Detect which cell encompasses the target text, then output its (x, y) center coordinate. 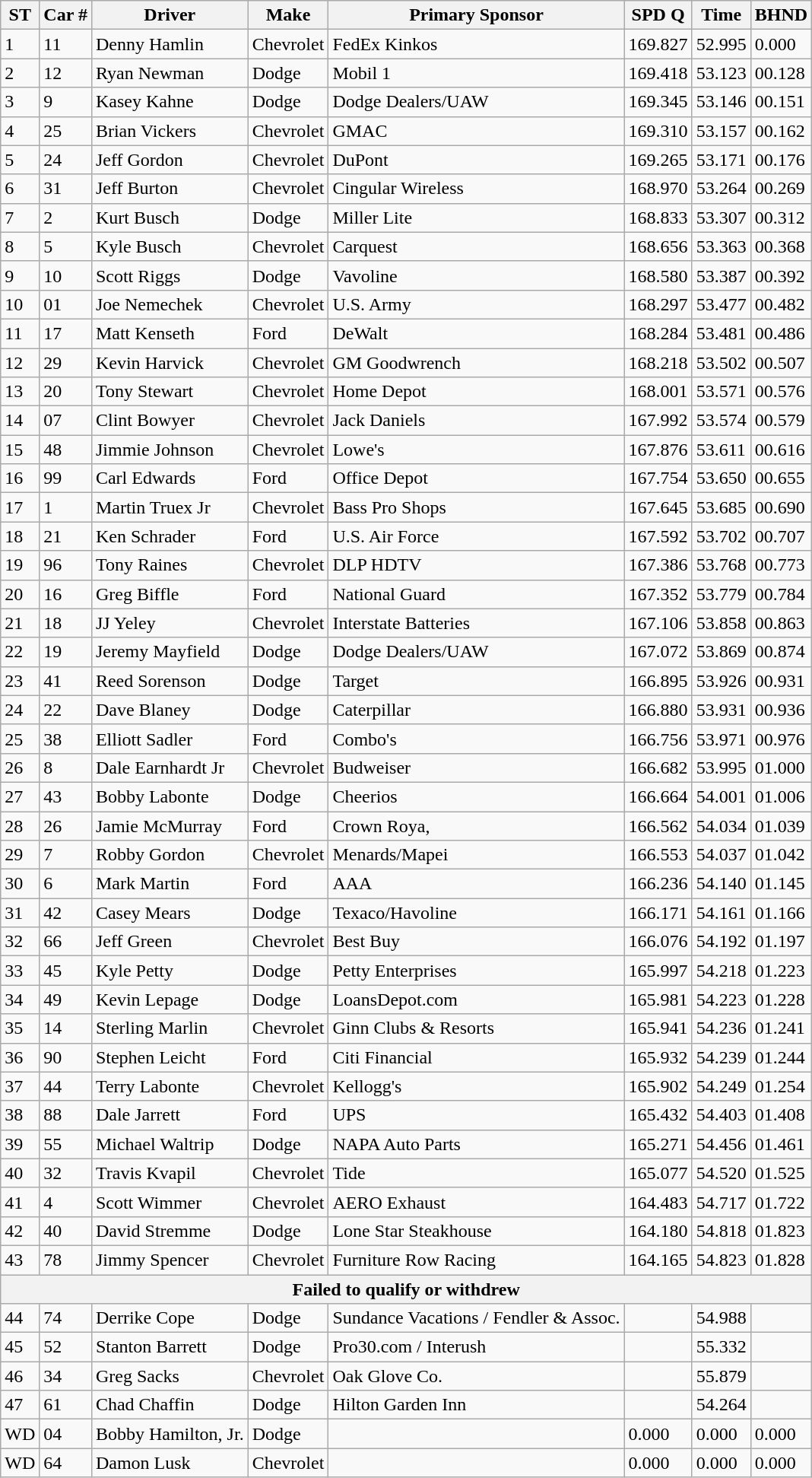
01 (65, 304)
Kevin Harvick (170, 363)
Derrike Cope (170, 1318)
00.784 (781, 594)
Matt Kenseth (170, 333)
53.869 (721, 652)
01.006 (781, 796)
165.932 (658, 1057)
Vavoline (476, 275)
01.039 (781, 825)
46 (20, 1376)
64 (65, 1463)
15 (20, 450)
53.157 (721, 131)
53.307 (721, 218)
53.702 (721, 536)
54.823 (721, 1260)
Bobby Hamilton, Jr. (170, 1434)
Budweiser (476, 768)
61 (65, 1405)
Car # (65, 15)
30 (20, 884)
53.768 (721, 565)
164.483 (658, 1202)
00.368 (781, 246)
Failed to qualify or withdrew (406, 1289)
01.241 (781, 1028)
Kasey Kahne (170, 102)
Home Depot (476, 392)
23 (20, 681)
Brian Vickers (170, 131)
53.971 (721, 739)
53.146 (721, 102)
166.664 (658, 796)
00.507 (781, 363)
Clint Bowyer (170, 421)
53.123 (721, 73)
01.042 (781, 855)
Best Buy (476, 942)
Bobby Labonte (170, 796)
Jack Daniels (476, 421)
Scott Riggs (170, 275)
3 (20, 102)
164.165 (658, 1260)
Crown Roya, (476, 825)
00.931 (781, 681)
ST (20, 15)
David Stremme (170, 1231)
Elliott Sadler (170, 739)
00.579 (781, 421)
Miller Lite (476, 218)
U.S. Air Force (476, 536)
01.244 (781, 1057)
165.077 (658, 1173)
00.976 (781, 739)
167.072 (658, 652)
166.076 (658, 942)
Mark Martin (170, 884)
167.645 (658, 507)
01.525 (781, 1173)
35 (20, 1028)
Dave Blaney (170, 710)
Jeff Green (170, 942)
00.707 (781, 536)
54.403 (721, 1115)
00.312 (781, 218)
Scott Wimmer (170, 1202)
Texaco/Havoline (476, 913)
Stephen Leicht (170, 1057)
166.682 (658, 768)
Greg Sacks (170, 1376)
Chad Chaffin (170, 1405)
Primary Sponsor (476, 15)
164.180 (658, 1231)
53.571 (721, 392)
167.106 (658, 623)
54.034 (721, 825)
00.128 (781, 73)
Robby Gordon (170, 855)
53.858 (721, 623)
49 (65, 1000)
01.823 (781, 1231)
54.236 (721, 1028)
Mobil 1 (476, 73)
Kellogg's (476, 1086)
01.228 (781, 1000)
Combo's (476, 739)
FedEx Kinkos (476, 44)
00.392 (781, 275)
165.432 (658, 1115)
168.001 (658, 392)
01.828 (781, 1260)
66 (65, 942)
54.140 (721, 884)
LoansDepot.com (476, 1000)
33 (20, 971)
53.502 (721, 363)
165.997 (658, 971)
53.171 (721, 160)
55.879 (721, 1376)
Damon Lusk (170, 1463)
01.000 (781, 768)
53.650 (721, 478)
01.254 (781, 1086)
Hilton Garden Inn (476, 1405)
166.553 (658, 855)
01.197 (781, 942)
55.332 (721, 1347)
52.995 (721, 44)
168.284 (658, 333)
Jeremy Mayfield (170, 652)
Ken Schrader (170, 536)
UPS (476, 1115)
54.520 (721, 1173)
00.936 (781, 710)
01.223 (781, 971)
Terry Labonte (170, 1086)
167.592 (658, 536)
169.310 (658, 131)
DLP HDTV (476, 565)
00.482 (781, 304)
01.166 (781, 913)
00.269 (781, 189)
Jamie McMurray (170, 825)
00.874 (781, 652)
53.477 (721, 304)
DuPont (476, 160)
53.685 (721, 507)
Dale Jarrett (170, 1115)
Target (476, 681)
Stanton Barrett (170, 1347)
53.264 (721, 189)
165.981 (658, 1000)
Citi Financial (476, 1057)
Tony Raines (170, 565)
01.461 (781, 1144)
54.223 (721, 1000)
00.486 (781, 333)
36 (20, 1057)
168.970 (658, 189)
U.S. Army (476, 304)
168.580 (658, 275)
Lowe's (476, 450)
166.236 (658, 884)
Interstate Batteries (476, 623)
55 (65, 1144)
Kurt Busch (170, 218)
Michael Waltrip (170, 1144)
48 (65, 450)
00.576 (781, 392)
Jimmy Spencer (170, 1260)
53.995 (721, 768)
168.833 (658, 218)
00.162 (781, 131)
169.827 (658, 44)
78 (65, 1260)
165.271 (658, 1144)
Sundance Vacations / Fendler & Assoc. (476, 1318)
Office Depot (476, 478)
166.562 (658, 825)
47 (20, 1405)
Petty Enterprises (476, 971)
01.408 (781, 1115)
53.481 (721, 333)
AERO Exhaust (476, 1202)
53.363 (721, 246)
54.988 (721, 1318)
39 (20, 1144)
54.818 (721, 1231)
167.992 (658, 421)
01.145 (781, 884)
Cingular Wireless (476, 189)
Lone Star Steakhouse (476, 1231)
168.297 (658, 304)
168.218 (658, 363)
88 (65, 1115)
166.895 (658, 681)
Reed Sorenson (170, 681)
167.754 (658, 478)
00.176 (781, 160)
BHND (781, 15)
Casey Mears (170, 913)
54.001 (721, 796)
07 (65, 421)
53.574 (721, 421)
166.880 (658, 710)
165.902 (658, 1086)
167.876 (658, 450)
Pro30.com / Interush (476, 1347)
Denny Hamlin (170, 44)
167.386 (658, 565)
AAA (476, 884)
NAPA Auto Parts (476, 1144)
Bass Pro Shops (476, 507)
166.756 (658, 739)
Ginn Clubs & Resorts (476, 1028)
00.863 (781, 623)
Jimmie Johnson (170, 450)
Menards/Mapei (476, 855)
Jeff Gordon (170, 160)
Sterling Marlin (170, 1028)
Kyle Busch (170, 246)
National Guard (476, 594)
Travis Kvapil (170, 1173)
37 (20, 1086)
27 (20, 796)
167.352 (658, 594)
169.418 (658, 73)
54.717 (721, 1202)
Ryan Newman (170, 73)
04 (65, 1434)
54.264 (721, 1405)
99 (65, 478)
00.773 (781, 565)
54.192 (721, 942)
90 (65, 1057)
54.218 (721, 971)
53.779 (721, 594)
54.456 (721, 1144)
00.655 (781, 478)
53.926 (721, 681)
Greg Biffle (170, 594)
28 (20, 825)
74 (65, 1318)
Carquest (476, 246)
00.616 (781, 450)
Carl Edwards (170, 478)
Furniture Row Racing (476, 1260)
96 (65, 565)
54.161 (721, 913)
GMAC (476, 131)
53.611 (721, 450)
Oak Glove Co. (476, 1376)
168.656 (658, 246)
54.249 (721, 1086)
166.171 (658, 913)
Dale Earnhardt Jr (170, 768)
Cheerios (476, 796)
JJ Yeley (170, 623)
54.037 (721, 855)
169.345 (658, 102)
DeWalt (476, 333)
169.265 (658, 160)
54.239 (721, 1057)
Joe Nemechek (170, 304)
00.151 (781, 102)
SPD Q (658, 15)
Jeff Burton (170, 189)
Caterpillar (476, 710)
Make (288, 15)
Time (721, 15)
Martin Truex Jr (170, 507)
Kevin Lepage (170, 1000)
53.387 (721, 275)
13 (20, 392)
GM Goodwrench (476, 363)
01.722 (781, 1202)
Driver (170, 15)
Tide (476, 1173)
52 (65, 1347)
Tony Stewart (170, 392)
165.941 (658, 1028)
Kyle Petty (170, 971)
00.690 (781, 507)
53.931 (721, 710)
